Identify which cell holds the provided text, then report its [X, Y] central coordinate. 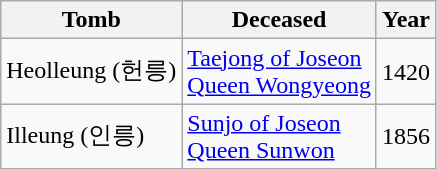
1420 [406, 72]
Tomb [92, 20]
Deceased [280, 20]
Heolleung (헌릉) [92, 72]
Illeung (인릉) [92, 136]
Year [406, 20]
Sunjo of JoseonQueen Sunwon [280, 136]
1856 [406, 136]
Taejong of Joseon Queen Wongyeong [280, 72]
